Output the [x, y] coordinate of the center of the cell containing the given text.  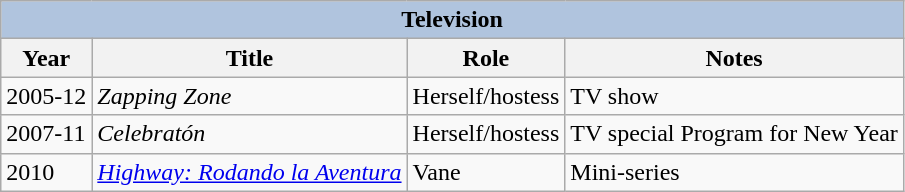
2007-11 [46, 134]
TV show [734, 96]
2010 [46, 172]
Highway: Rodando la Aventura [250, 172]
TV special Program for New Year [734, 134]
2005-12 [46, 96]
Vane [486, 172]
Notes [734, 58]
Mini-series [734, 172]
Title [250, 58]
Role [486, 58]
Zapping Zone [250, 96]
Year [46, 58]
Celebratón [250, 134]
Television [452, 20]
